Find where the given text appears and provide that cell's center as (x, y) coordinate. 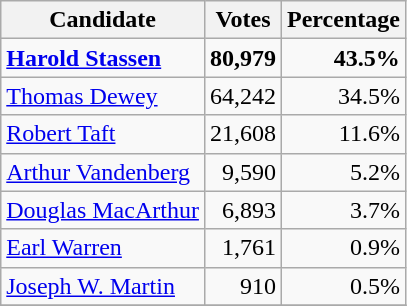
Arthur Vandenberg (103, 172)
Thomas Dewey (103, 96)
80,979 (242, 58)
Douglas MacArthur (103, 210)
0.5% (344, 286)
0.9% (344, 248)
34.5% (344, 96)
64,242 (242, 96)
Candidate (103, 20)
Robert Taft (103, 134)
5.2% (344, 172)
11.6% (344, 134)
Earl Warren (103, 248)
Votes (242, 20)
9,590 (242, 172)
910 (242, 286)
43.5% (344, 58)
Harold Stassen (103, 58)
6,893 (242, 210)
21,608 (242, 134)
Joseph W. Martin (103, 286)
3.7% (344, 210)
Percentage (344, 20)
1,761 (242, 248)
